Extract the [X, Y] coordinate from the center of the cell holding the provided text.  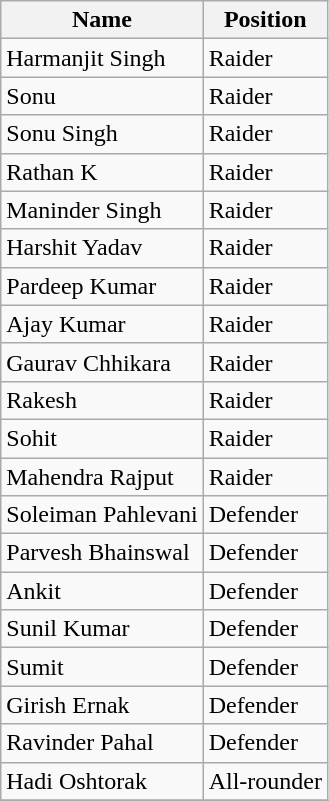
Hadi Oshtorak [102, 781]
Sohit [102, 438]
Rakesh [102, 400]
Rathan K [102, 172]
Sunil Kumar [102, 629]
Sonu [102, 96]
Name [102, 20]
Maninder Singh [102, 210]
Harmanjit Singh [102, 58]
Ajay Kumar [102, 324]
Gaurav Chhikara [102, 362]
Position [265, 20]
Ravinder Pahal [102, 743]
Mahendra Rajput [102, 477]
Sonu Singh [102, 134]
Girish Ernak [102, 705]
Parvesh Bhainswal [102, 553]
Pardeep Kumar [102, 286]
Ankit [102, 591]
Harshit Yadav [102, 248]
All-rounder [265, 781]
Soleiman Pahlevani [102, 515]
Sumit [102, 667]
